Return the [x, y] coordinate for the center point of the cell that contains the specified text.  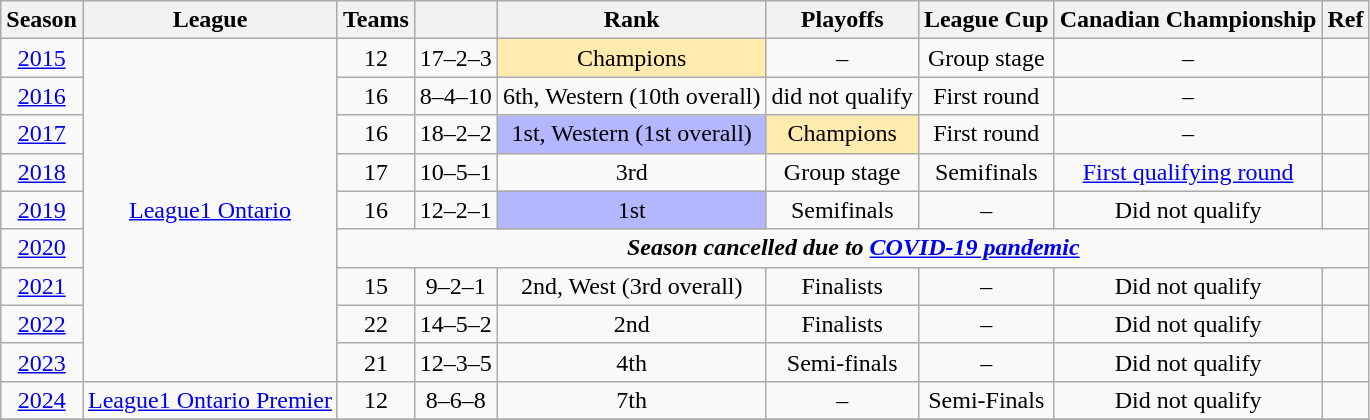
17 [376, 172]
Rank [632, 20]
League Cup [986, 20]
Season cancelled due to COVID-19 pandemic [853, 248]
Semi-finals [842, 362]
6th, Western (10th overall) [632, 96]
2019 [42, 210]
18–2–2 [456, 134]
2023 [42, 362]
2015 [42, 58]
15 [376, 286]
Season [42, 20]
10–5–1 [456, 172]
12–2–1 [456, 210]
Semi-Finals [986, 400]
League1 Ontario Premier [210, 400]
Canadian Championship [1188, 20]
Playoffs [842, 20]
2018 [42, 172]
22 [376, 324]
8–4–10 [456, 96]
2017 [42, 134]
14–5–2 [456, 324]
2022 [42, 324]
12–3–5 [456, 362]
21 [376, 362]
2021 [42, 286]
4th [632, 362]
2016 [42, 96]
7th [632, 400]
2020 [42, 248]
League [210, 20]
2nd, West (3rd overall) [632, 286]
8–6–8 [456, 400]
3rd [632, 172]
2024 [42, 400]
2nd [632, 324]
did not qualify [842, 96]
League1 Ontario [210, 210]
17–2–3 [456, 58]
Teams [376, 20]
First qualifying round [1188, 172]
Ref [1346, 20]
1st, Western (1st overall) [632, 134]
1st [632, 210]
9–2–1 [456, 286]
